Determine the (X, Y) coordinate at the center of the cell enclosing the given text.  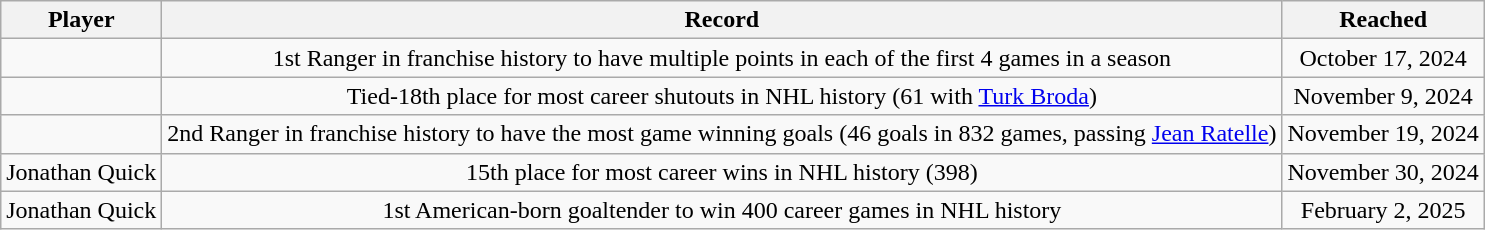
Reached (1383, 20)
15th place for most career wins in NHL history (398) (722, 172)
February 2, 2025 (1383, 210)
1st Ranger in franchise history to have multiple points in each of the first 4 games in a season (722, 58)
2nd Ranger in franchise history to have the most game winning goals (46 goals in 832 games, passing Jean Ratelle) (722, 134)
Tied-18th place for most career shutouts in NHL history (61 with Turk Broda) (722, 96)
November 9, 2024 (1383, 96)
Player (82, 20)
1st American-born goaltender to win 400 career games in NHL history (722, 210)
October 17, 2024 (1383, 58)
Record (722, 20)
November 30, 2024 (1383, 172)
November 19, 2024 (1383, 134)
